Scan for the cell matching the given text and deliver its (X, Y) coordinate at center. 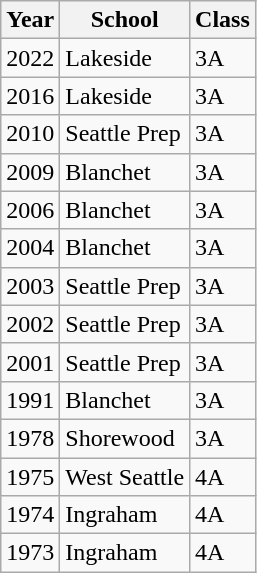
2004 (30, 248)
2006 (30, 210)
2016 (30, 96)
West Seattle (125, 477)
Class (223, 20)
2001 (30, 362)
2003 (30, 286)
Year (30, 20)
2010 (30, 134)
2022 (30, 58)
1974 (30, 515)
1978 (30, 438)
1973 (30, 553)
1991 (30, 400)
Shorewood (125, 438)
2009 (30, 172)
School (125, 20)
2002 (30, 324)
1975 (30, 477)
